Return [X, Y] of the center of cell containing provided text 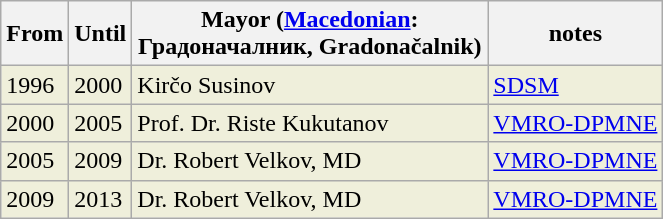
Prof. Dr. Riste Kukutanov [310, 123]
Until [100, 34]
notes [576, 34]
Kirčo Susinov [310, 85]
2013 [100, 199]
Mayor (Macedonian: Градоначалник, Gradonačalnik) [310, 34]
SDSM [576, 85]
1996 [35, 85]
From [35, 34]
